Extract the (X, Y) coordinate from the center of the cell holding the provided text.  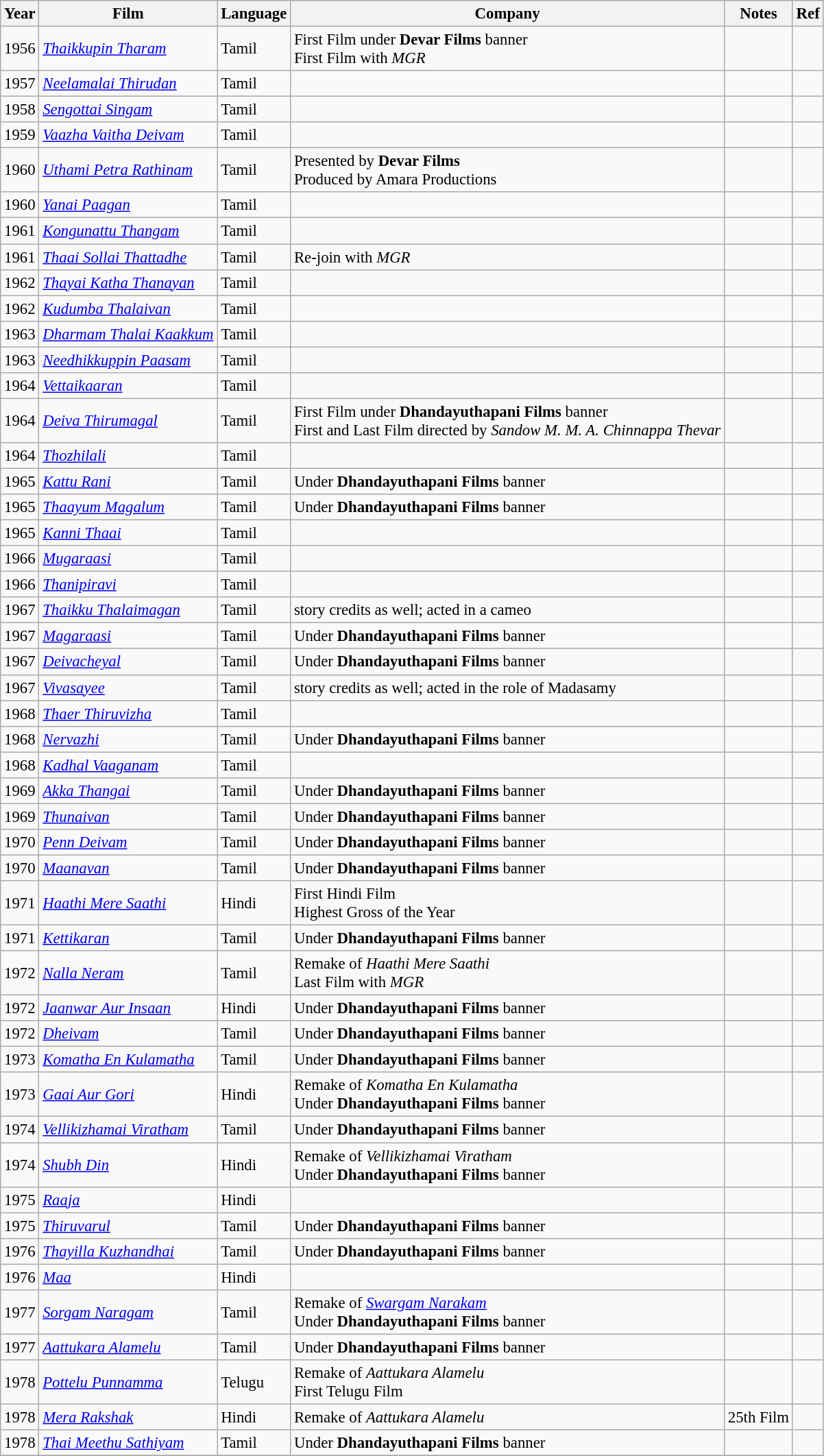
Maanavan (128, 868)
Aattukara Alamelu (128, 1347)
Thaayum Magalum (128, 507)
Nervazhi (128, 739)
Thaai Sollai Thattadhe (128, 257)
Komatha En Kulamatha (128, 1060)
Remake of Aattukara AlameluFirst Telugu Film (507, 1382)
Thanipiravi (128, 585)
1957 (20, 84)
Neelamalai Thirudan (128, 84)
Thayilla Kuzhandhai (128, 1251)
Vettaikaaran (128, 386)
Re-join with MGR (507, 257)
Akka Thangai (128, 791)
Year (20, 14)
Thai Meethu Sathiyam (128, 1443)
Remake of Haathi Mere SaathiLast Film with MGR (507, 973)
Sengottai Singam (128, 110)
Shubh Din (128, 1165)
Yanai Paagan (128, 205)
Needhikkuppin Paasam (128, 360)
Remake of Swargam NarakamUnder Dhandayuthapani Films banner (507, 1312)
Mugaraasi (128, 559)
1959 (20, 135)
Penn Deivam (128, 842)
Thaikkupin Tharam (128, 49)
story credits as well; acted in a cameo (507, 610)
1956 (20, 49)
First Film under Devar Films bannerFirst Film with MGR (507, 49)
Thaikku Thalaimagan (128, 610)
Vivasayee (128, 688)
Ref (808, 14)
Jaanwar Aur Insaan (128, 1008)
Gaai Aur Gori (128, 1094)
Maa (128, 1277)
First Film under Dhandayuthapani Films bannerFirst and Last Film directed by Sandow M. M. A. Chinnappa Thevar (507, 421)
Thiruvarul (128, 1226)
Film (128, 14)
25th Film (758, 1417)
Kettikaran (128, 938)
Kattu Rani (128, 481)
Mera Rakshak (128, 1417)
Remake of Aattukara Alamelu (507, 1417)
Kanni Thaai (128, 533)
Kudumba Thalaivan (128, 308)
Nalla Neram (128, 973)
Thaer Thiruvizha (128, 714)
Company (507, 14)
1958 (20, 110)
Deiva Thirumagal (128, 421)
Dharmam Thalai Kaakkum (128, 334)
Thunaivan (128, 816)
Haathi Mere Saathi (128, 903)
Notes (758, 14)
Raaja (128, 1200)
Presented by Devar FilmsProduced by Amara Productions (507, 170)
Kongunattu Thangam (128, 231)
Sorgam Naragam (128, 1312)
Deivacheyal (128, 662)
Uthami Petra Rathinam (128, 170)
Language (254, 14)
Magaraasi (128, 636)
Remake of Komatha En KulamathaUnder Dhandayuthapani Films banner (507, 1094)
First Hindi FilmHighest Gross of the Year (507, 903)
Kadhal Vaaganam (128, 765)
Remake of Vellikizhamai VirathamUnder Dhandayuthapani Films banner (507, 1165)
Thayai Katha Thanayan (128, 282)
story credits as well; acted in the role of Madasamy (507, 688)
Telugu (254, 1382)
Dheivam (128, 1034)
Vellikizhamai Viratham (128, 1130)
Thozhilali (128, 456)
Vaazha Vaitha Deivam (128, 135)
Pottelu Punnamma (128, 1382)
